Output the [x, y] coordinate of the center of the cell containing the given text.  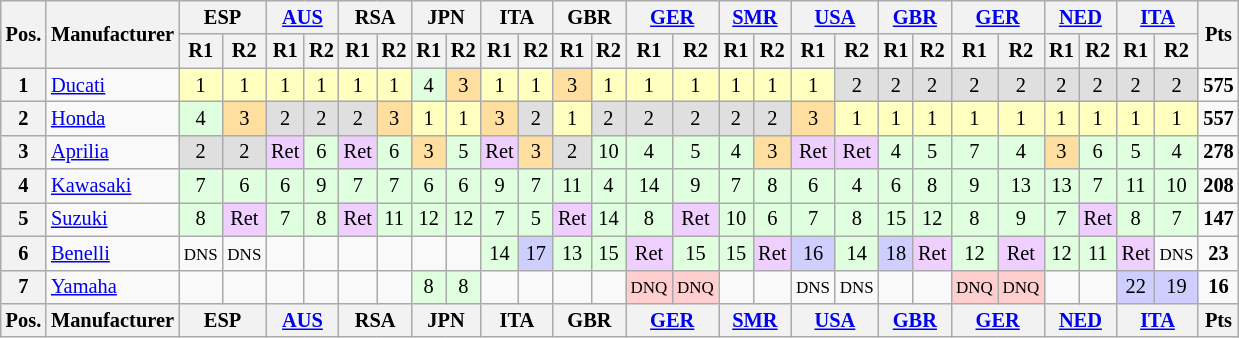
17 [536, 253]
Benelli [112, 253]
Honda [112, 118]
Yamaha [112, 287]
147 [1218, 219]
23 [1218, 253]
557 [1218, 118]
Aprilia [112, 152]
18 [896, 253]
19 [1177, 287]
Ducati [112, 85]
575 [1218, 85]
278 [1218, 152]
Suzuki [112, 219]
22 [1136, 287]
208 [1218, 186]
Kawasaki [112, 186]
